Return [X, Y] of the center of cell containing provided text 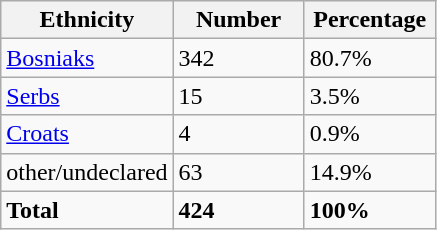
Bosniaks [87, 58]
4 [238, 134]
3.5% [370, 96]
424 [238, 210]
other/undeclared [87, 172]
14.9% [370, 172]
15 [238, 96]
Total [87, 210]
Serbs [87, 96]
63 [238, 172]
Croats [87, 134]
342 [238, 58]
Number [238, 20]
0.9% [370, 134]
Ethnicity [87, 20]
100% [370, 210]
Percentage [370, 20]
80.7% [370, 58]
